Provide the (X, Y) coordinate of the cell's center where the given text is located.  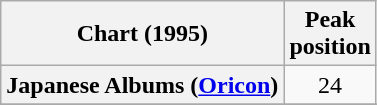
Peakposition (330, 34)
24 (330, 85)
Japanese Albums (Oricon) (142, 85)
Chart (1995) (142, 34)
